Search for the cell housing the specified text and yield its [X, Y] center coordinate. 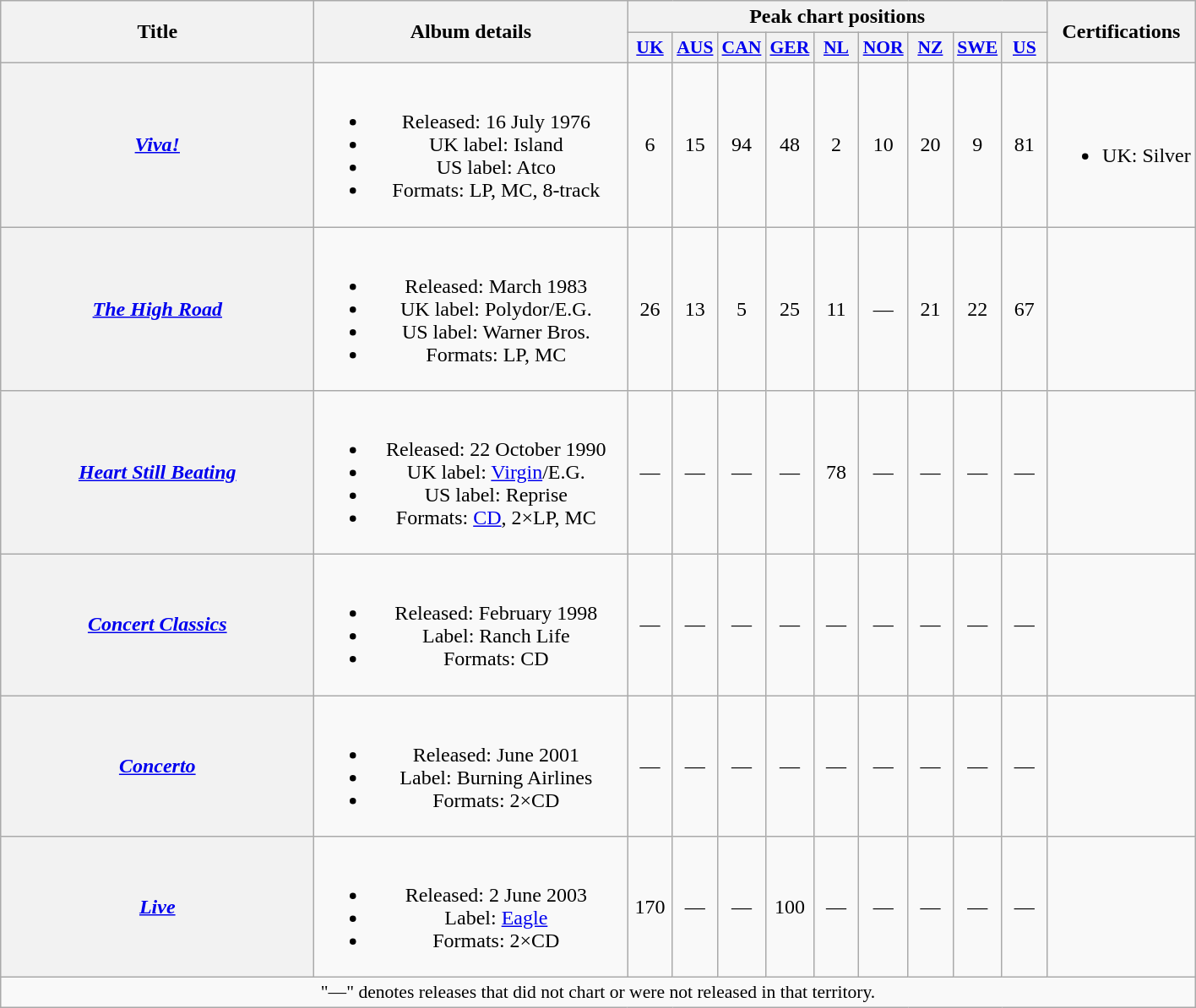
Released: 2 June 2003Label: EagleFormats: 2×CD [471, 907]
NOR [883, 48]
100 [789, 907]
6 [650, 144]
Released: March 1983UK label: Polydor/E.G.US label: Warner Bros.Formats: LP, MC [471, 308]
Released: 22 October 1990UK label: Virgin/E.G.US label: RepriseFormats: CD, 2×LP, MC [471, 473]
AUS [694, 48]
Certifications [1122, 32]
"—" denotes releases that did not chart or were not released in that territory. [598, 993]
Title [157, 32]
SWE [977, 48]
Concerto [157, 767]
GER [789, 48]
10 [883, 144]
Peak chart positions [838, 17]
48 [789, 144]
UK: Silver [1122, 144]
22 [977, 308]
CAN [742, 48]
Released: June 2001Label: Burning AirlinesFormats: 2×CD [471, 767]
15 [694, 144]
26 [650, 308]
Heart Still Beating [157, 473]
13 [694, 308]
81 [1024, 144]
25 [789, 308]
NZ [931, 48]
Released: 16 July 1976UK label: IslandUS label: AtcoFormats: LP, MC, 8-track [471, 144]
UK [650, 48]
67 [1024, 308]
11 [836, 308]
21 [931, 308]
Concert Classics [157, 625]
2 [836, 144]
US [1024, 48]
Released: February 1998Label: Ranch LifeFormats: CD [471, 625]
Album details [471, 32]
9 [977, 144]
5 [742, 308]
78 [836, 473]
Live [157, 907]
94 [742, 144]
Viva! [157, 144]
NL [836, 48]
The High Road [157, 308]
170 [650, 907]
20 [931, 144]
